Capture the cell that displays the provided text and extract its (x, y) central coordinate. 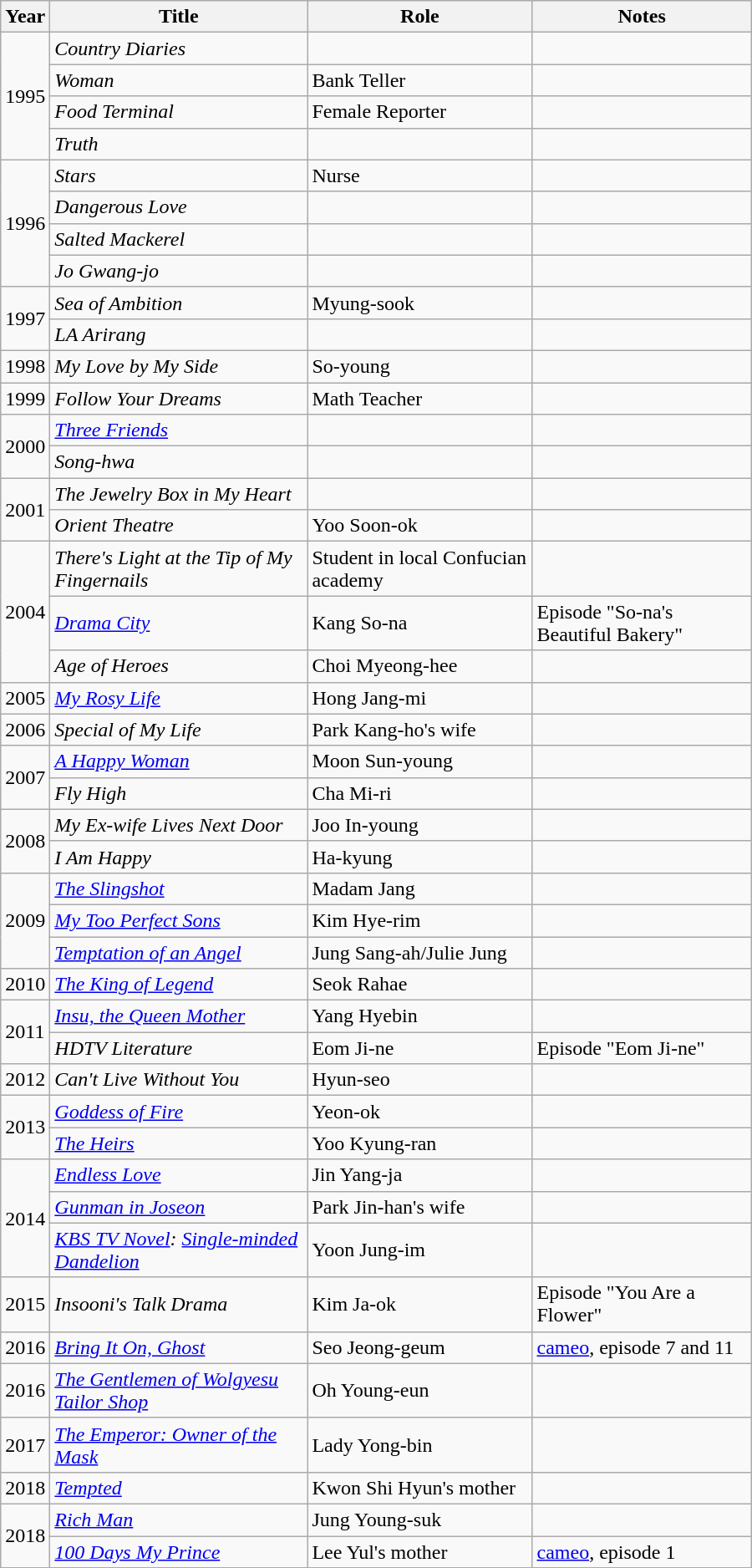
2006 (25, 730)
Episode "Eom Ji-ne" (642, 1048)
Episode "You Are a Flower" (642, 1304)
Choi Myeong-hee (419, 666)
Math Teacher (419, 399)
Rich Man (179, 1520)
I Am Happy (179, 857)
Jin Yang-ja (419, 1175)
Drama City (179, 624)
2001 (25, 510)
1995 (25, 96)
Stars (179, 176)
Jung Sang-ah/Julie Jung (419, 952)
Insu, the Queen Mother (179, 1016)
2014 (25, 1219)
Yeon-ok (419, 1112)
Special of My Life (179, 730)
100 Days My Prince (179, 1552)
Jo Gwang-jo (179, 271)
Kim Ja-ok (419, 1304)
The Slingshot (179, 888)
Follow Your Dreams (179, 399)
Park Kang-ho's wife (419, 730)
Yoon Jung-im (419, 1250)
Student in local Confucian academy (419, 568)
Eom Ji-ne (419, 1048)
Episode "So-na's Beautiful Bakery" (642, 624)
My Rosy Life (179, 698)
Kwon Shi Hyun's mother (419, 1488)
Gunman in Joseon (179, 1207)
cameo, episode 7 and 11 (642, 1347)
Nurse (419, 176)
Notes (642, 17)
Dangerous Love (179, 207)
The Jewelry Box in My Heart (179, 494)
A Happy Woman (179, 761)
2008 (25, 841)
2005 (25, 698)
LA Arirang (179, 334)
Salted Mackerel (179, 239)
Tempted (179, 1488)
HDTV Literature (179, 1048)
Yoo Kyung-ran (419, 1143)
2007 (25, 777)
Year (25, 17)
Lady Yong-bin (419, 1444)
Bring It On, Ghost (179, 1347)
Hyun-seo (419, 1080)
Food Terminal (179, 112)
Yoo Soon-ok (419, 526)
Woman (179, 80)
There's Light at the Tip of My Fingernails (179, 568)
Insooni's Talk Drama (179, 1304)
My Too Perfect Sons (179, 920)
Kang So-na (419, 624)
The Heirs (179, 1143)
Cha Mi-ri (419, 793)
Three Friends (179, 430)
Temptation of an Angel (179, 952)
Goddess of Fire (179, 1112)
Yang Hyebin (419, 1016)
2011 (25, 1032)
My Ex-wife Lives Next Door (179, 825)
2017 (25, 1444)
The King of Legend (179, 985)
1996 (25, 223)
The Emperor: Owner of the Mask (179, 1444)
Age of Heroes (179, 666)
1999 (25, 399)
2004 (25, 612)
Seo Jeong-geum (419, 1347)
Madam Jang (419, 888)
Endless Love (179, 1175)
Orient Theatre (179, 526)
Hong Jang-mi (419, 698)
Fly High (179, 793)
KBS TV Novel: Single-minded Dandelion (179, 1250)
2013 (25, 1128)
Title (179, 17)
Joo In-young (419, 825)
1997 (25, 318)
Country Diaries (179, 48)
Sea of Ambition (179, 303)
Myung-sook (419, 303)
1998 (25, 366)
Ha-kyung (419, 857)
Park Jin-han's wife (419, 1207)
Jung Young-suk (419, 1520)
Role (419, 17)
The Gentlemen of Wolgyesu Tailor Shop (179, 1391)
Truth (179, 144)
Lee Yul's mother (419, 1552)
cameo, episode 1 (642, 1552)
2012 (25, 1080)
2015 (25, 1304)
Kim Hye-rim (419, 920)
Song-hwa (179, 462)
Moon Sun-young (419, 761)
2000 (25, 446)
Can't Live Without You (179, 1080)
Bank Teller (419, 80)
2009 (25, 920)
So-young (419, 366)
Seok Rahae (419, 985)
2010 (25, 985)
Oh Young-eun (419, 1391)
Female Reporter (419, 112)
My Love by My Side (179, 366)
